Identify which cell holds the provided text, then report its [X, Y] central coordinate. 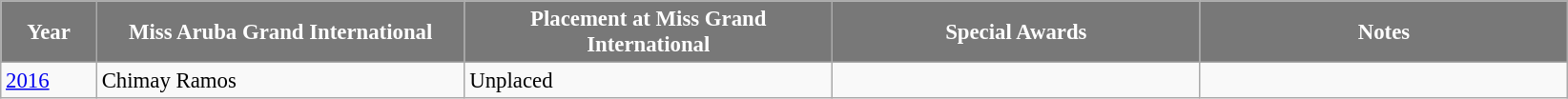
Unplaced [649, 81]
Special Awards [1017, 32]
Miss Aruba Grand International [280, 32]
2016 [50, 81]
Placement at Miss Grand International [649, 32]
Notes [1384, 32]
Year [50, 32]
Chimay Ramos [280, 81]
